Search for the cell housing the specified text and yield its [x, y] center coordinate. 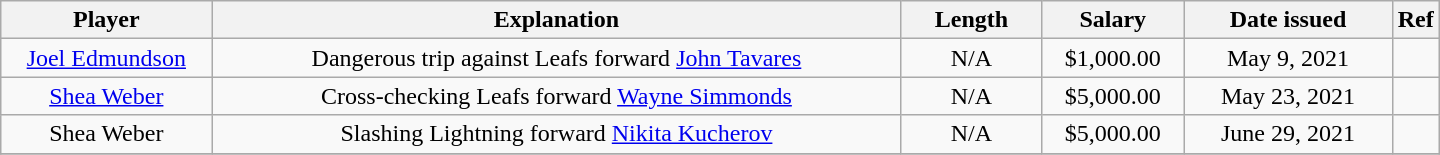
$1,000.00 [1113, 58]
May 23, 2021 [1288, 96]
Slashing Lightning forward Nikita Kucherov [556, 134]
Dangerous trip against Leafs forward John Tavares [556, 58]
Explanation [556, 20]
Ref [1416, 20]
Date issued [1288, 20]
Player [106, 20]
June 29, 2021 [1288, 134]
May 9, 2021 [1288, 58]
Salary [1113, 20]
Joel Edmundson [106, 58]
Length [972, 20]
Cross-checking Leafs forward Wayne Simmonds [556, 96]
